Search for the cell housing the specified text and yield its [X, Y] center coordinate. 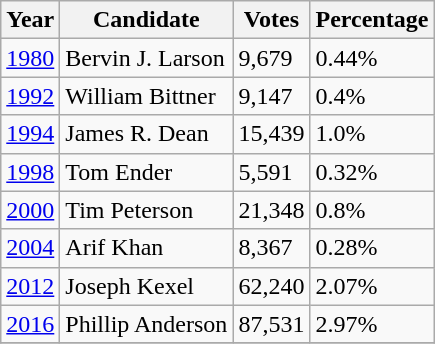
62,240 [272, 286]
5,591 [272, 172]
1994 [30, 134]
Phillip Anderson [146, 324]
0.8% [372, 210]
Percentage [372, 20]
William Bittner [146, 96]
Joseph Kexel [146, 286]
9,147 [272, 96]
2004 [30, 248]
0.44% [372, 58]
Votes [272, 20]
0.4% [372, 96]
8,367 [272, 248]
1992 [30, 96]
Year [30, 20]
Arif Khan [146, 248]
9,679 [272, 58]
1.0% [372, 134]
2000 [30, 210]
Bervin J. Larson [146, 58]
James R. Dean [146, 134]
1998 [30, 172]
2012 [30, 286]
87,531 [272, 324]
1980 [30, 58]
2.97% [372, 324]
2.07% [372, 286]
Tom Ender [146, 172]
Candidate [146, 20]
Tim Peterson [146, 210]
0.32% [372, 172]
0.28% [372, 248]
2016 [30, 324]
21,348 [272, 210]
15,439 [272, 134]
